Scan for the cell matching the given text and deliver its (x, y) coordinate at center. 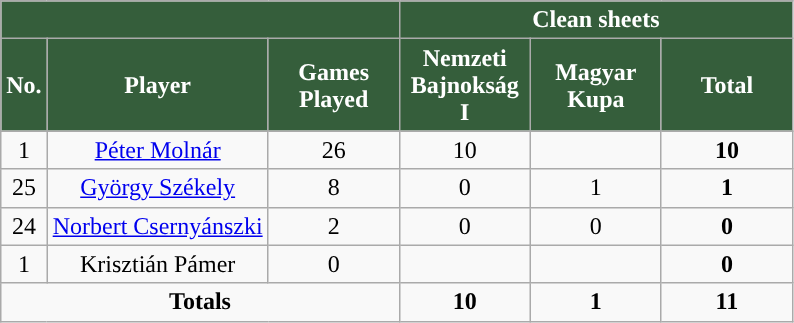
24 (24, 226)
25 (24, 188)
Norbert Csernyánszki (158, 226)
Totals (200, 302)
Games Played (334, 85)
Player (158, 85)
No. (24, 85)
Nemzeti Bajnokság I (464, 85)
8 (334, 188)
Péter Molnár (158, 150)
Magyar Kupa (596, 85)
Clean sheets (596, 20)
26 (334, 150)
Krisztián Pámer (158, 264)
György Székely (158, 188)
Total (726, 85)
2 (334, 226)
11 (726, 302)
